Provide the (X, Y) coordinate of the cell's center where the given text is located.  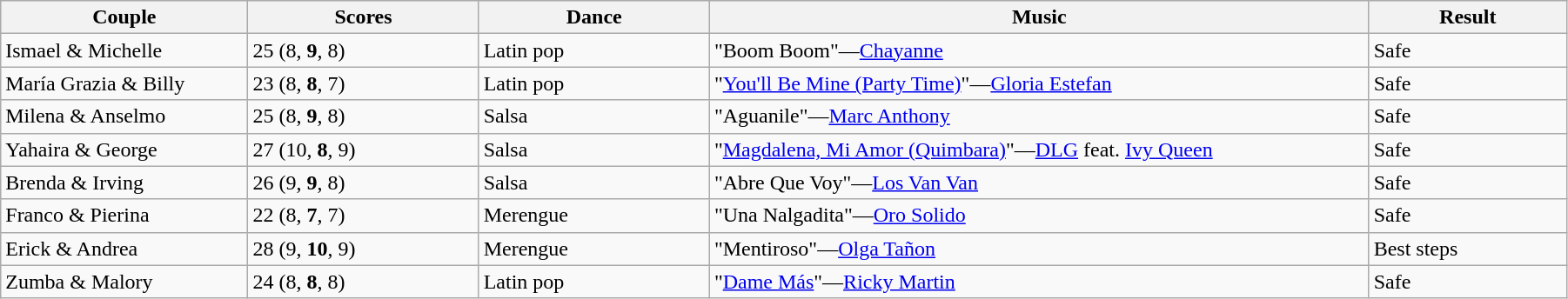
"Aguanile"—Marc Anthony (1039, 116)
"Abre Que Voy"—Los Van Van (1039, 183)
"Magdalena, Mi Amor (Quimbara)"—DLG feat. Ivy Queen (1039, 149)
Milena & Anselmo (124, 116)
"Boom Boom"—Chayanne (1039, 50)
"Una Nalgadita"—Oro Solido (1039, 216)
"You'll Be Mine (Party Time)"—Gloria Estefan (1039, 83)
28 (9, 10, 9) (364, 249)
Best steps (1467, 249)
Result (1467, 17)
Zumba & Malory (124, 282)
Couple (124, 17)
Brenda & Irving (124, 183)
Music (1039, 17)
"Dame Más"—Ricky Martin (1039, 282)
Franco & Pierina (124, 216)
Ismael & Michelle (124, 50)
Dance (593, 17)
"Mentiroso"—Olga Tañon (1039, 249)
27 (10, 8, 9) (364, 149)
Scores (364, 17)
24 (8, 8, 8) (364, 282)
23 (8, 8, 7) (364, 83)
26 (9, 9, 8) (364, 183)
Erick & Andrea (124, 249)
María Grazia & Billy (124, 83)
Yahaira & George (124, 149)
22 (8, 7, 7) (364, 216)
